Find where the given text appears and provide that cell's center as [x, y] coordinate. 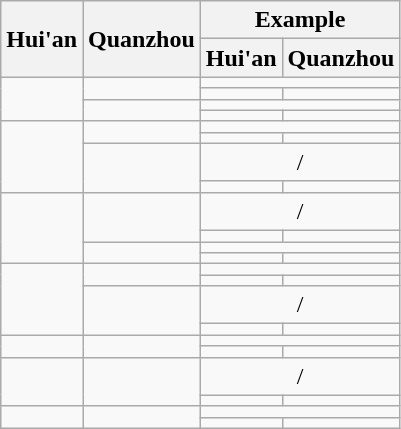
Example [300, 20]
